Output the (x, y) coordinate of the center of the cell containing the given text.  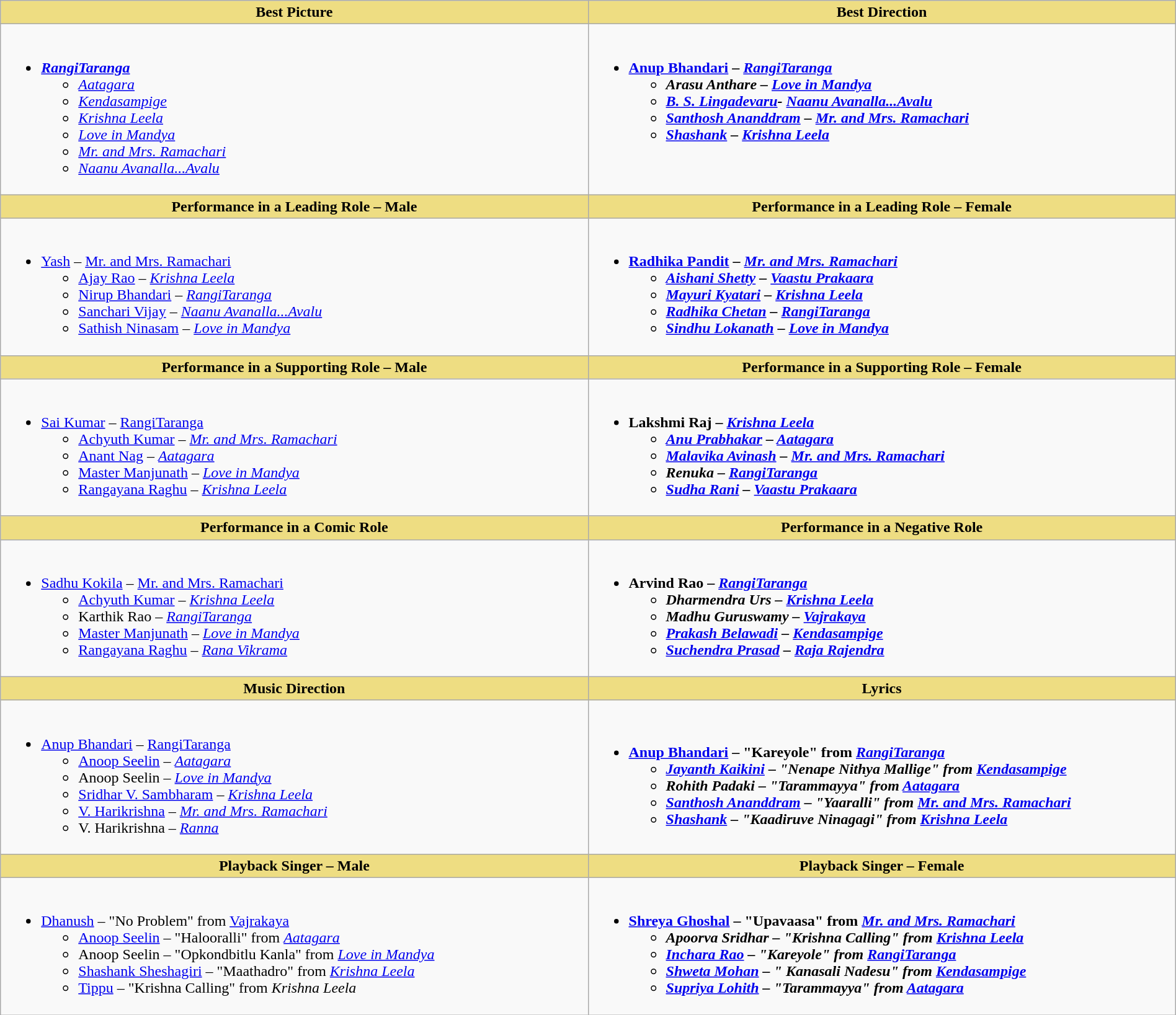
Performance in a Comic Role (294, 528)
Playback Singer – Female (882, 866)
Lyrics (882, 688)
Playback Singer – Male (294, 866)
Performance in a Negative Role (882, 528)
Sai Kumar – RangiTarangaAchyuth Kumar – Mr. and Mrs. RamachariAnant Nag – AatagaraMaster Manjunath – Love in MandyaRangayana Raghu – Krishna Leela (294, 448)
Performance in a Supporting Role – Female (882, 367)
Performance in a Leading Role – Female (882, 206)
Best Picture (294, 12)
Best Direction (882, 12)
Music Direction (294, 688)
Performance in a Leading Role – Male (294, 206)
Performance in a Supporting Role – Male (294, 367)
Arvind Rao – RangiTarangaDharmendra Urs – Krishna LeelaMadhu Guruswamy – VajrakayaPrakash Belawadi – KendasampigeSuchendra Prasad – Raja Rajendra (882, 608)
Lakshmi Raj – Krishna LeelaAnu Prabhakar – AatagaraMalavika Avinash – Mr. and Mrs. RamachariRenuka – RangiTarangaSudha Rani – Vaastu Prakaara (882, 448)
RangiTarangaAatagaraKendasampigeKrishna LeelaLove in MandyaMr. and Mrs. RamachariNaanu Avanalla...Avalu (294, 109)
